Provide the [X, Y] coordinate of the cell's center where the given text is located.  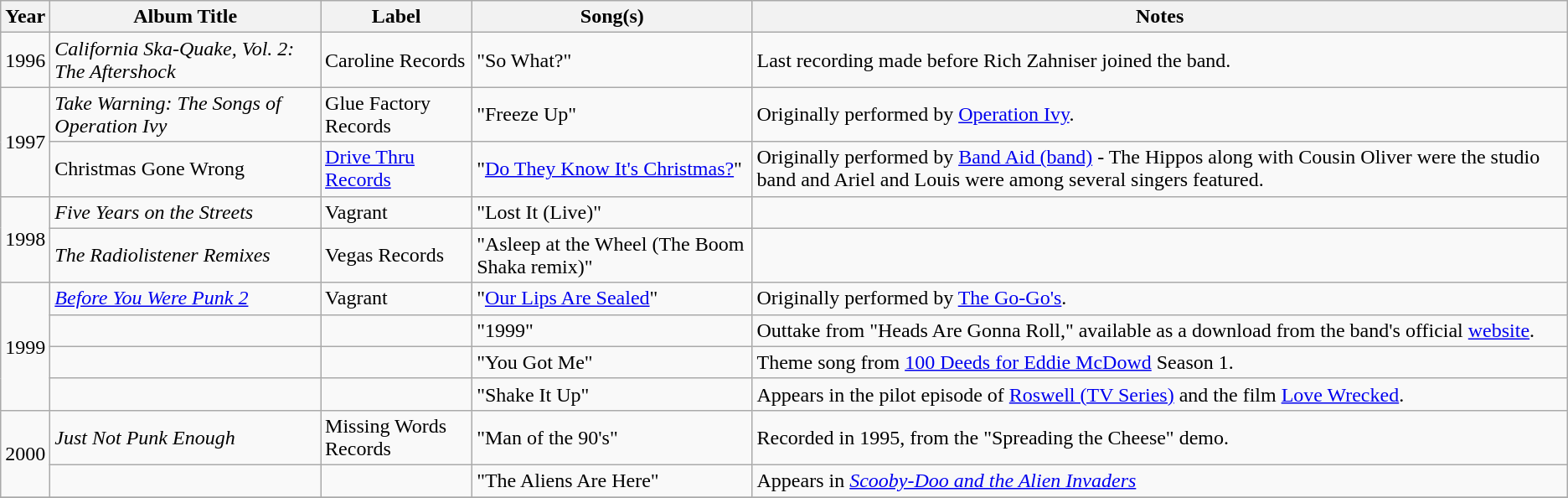
1997 [25, 142]
The Radiolistener Remixes [186, 255]
Christmas Gone Wrong [186, 169]
"Shake It Up" [612, 394]
1996 [25, 60]
1998 [25, 240]
Drive Thru Records [397, 169]
"Our Lips Are Sealed" [612, 298]
"Lost It (Live)" [612, 212]
"Freeze Up" [612, 114]
Take Warning: The Songs of Operation Ivy [186, 114]
California Ska-Quake, Vol. 2: The Aftershock [186, 60]
2000 [25, 453]
Song(s) [612, 17]
"1999" [612, 330]
Recorded in 1995, from the "Spreading the Cheese" demo. [1159, 438]
Missing Words Records [397, 438]
Appears in Scooby-Doo and the Alien Invaders [1159, 480]
Label [397, 17]
Before You Were Punk 2 [186, 298]
"Asleep at the Wheel (The Boom Shaka remix)" [612, 255]
Notes [1159, 17]
Album Title [186, 17]
Glue Factory Records [397, 114]
Last recording made before Rich Zahniser joined the band. [1159, 60]
Originally performed by Operation Ivy. [1159, 114]
Vegas Records [397, 255]
Year [25, 17]
Theme song from 100 Deeds for Eddie McDowd Season 1. [1159, 362]
Appears in the pilot episode of Roswell (TV Series) and the film Love Wrecked. [1159, 394]
Originally performed by The Go-Go's. [1159, 298]
1999 [25, 346]
Five Years on the Streets [186, 212]
"The Aliens Are Here" [612, 480]
Caroline Records [397, 60]
"Man of the 90's" [612, 438]
Outtake from "Heads Are Gonna Roll," available as a download from the band's official website. [1159, 330]
"So What?" [612, 60]
"Do They Know It's Christmas?" [612, 169]
Just Not Punk Enough [186, 438]
"You Got Me" [612, 362]
